Return the (x, y) coordinate for the center point of the cell that contains the specified text.  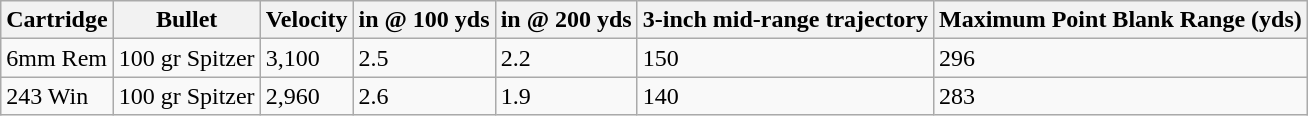
in @ 100 yds (424, 20)
296 (1121, 58)
2.6 (424, 96)
Maximum Point Blank Range (yds) (1121, 20)
2.5 (424, 58)
in @ 200 yds (566, 20)
140 (785, 96)
1.9 (566, 96)
243 Win (57, 96)
2,960 (306, 96)
3,100 (306, 58)
2.2 (566, 58)
Velocity (306, 20)
Cartridge (57, 20)
150 (785, 58)
6mm Rem (57, 58)
3-inch mid-range trajectory (785, 20)
Bullet (186, 20)
283 (1121, 96)
